Identify which cell holds the provided text, then report its (X, Y) central coordinate. 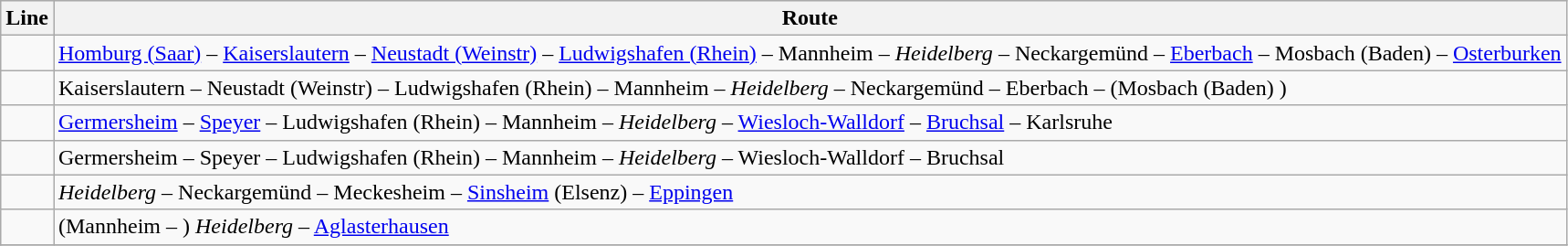
Heidelberg – Neckargemünd – Meckesheim – Sinsheim (Elsenz) – Eppingen (810, 192)
Route (810, 18)
Germersheim – Speyer – Ludwigshafen (Rhein) – Mannheim – Heidelberg – Wiesloch-Walldorf – Bruchsal – Karlsruhe (810, 123)
(Mannheim – ) Heidelberg – Aglasterhausen (810, 227)
Germersheim – Speyer – Ludwigshafen (Rhein) – Mannheim – Heidelberg – Wiesloch-Walldorf – Bruchsal (810, 157)
Kaiserslautern – Neustadt (Weinstr) – Ludwigshafen (Rhein) – Mannheim – Heidelberg – Neckargemünd – Eberbach – (Mosbach (Baden) ) (810, 88)
Line (27, 18)
